Return [x, y] of the center of cell containing provided text 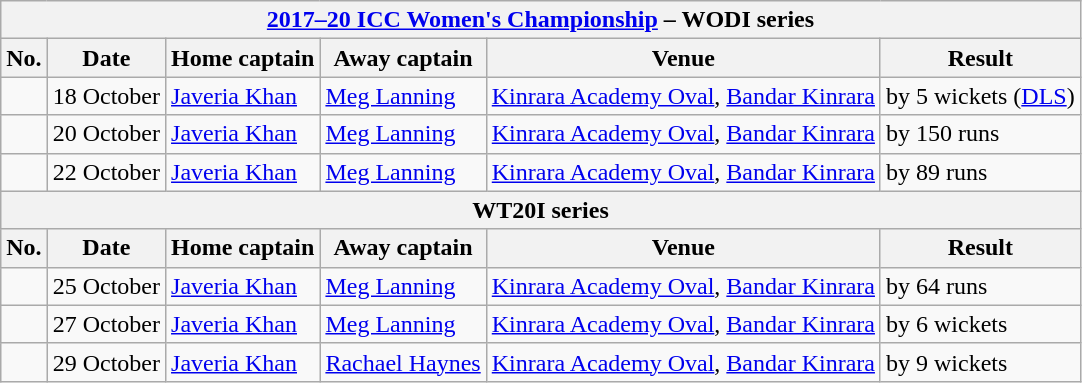
by 5 wickets (DLS) [980, 96]
by 6 wickets [980, 324]
20 October [106, 134]
27 October [106, 324]
25 October [106, 286]
18 October [106, 96]
2017–20 ICC Women's Championship – WODI series [540, 20]
22 October [106, 172]
by 9 wickets [980, 362]
by 150 runs [980, 134]
29 October [106, 362]
WT20I series [540, 210]
by 64 runs [980, 286]
by 89 runs [980, 172]
Rachael Haynes [403, 362]
